Search for the cell housing the specified text and yield its (X, Y) center coordinate. 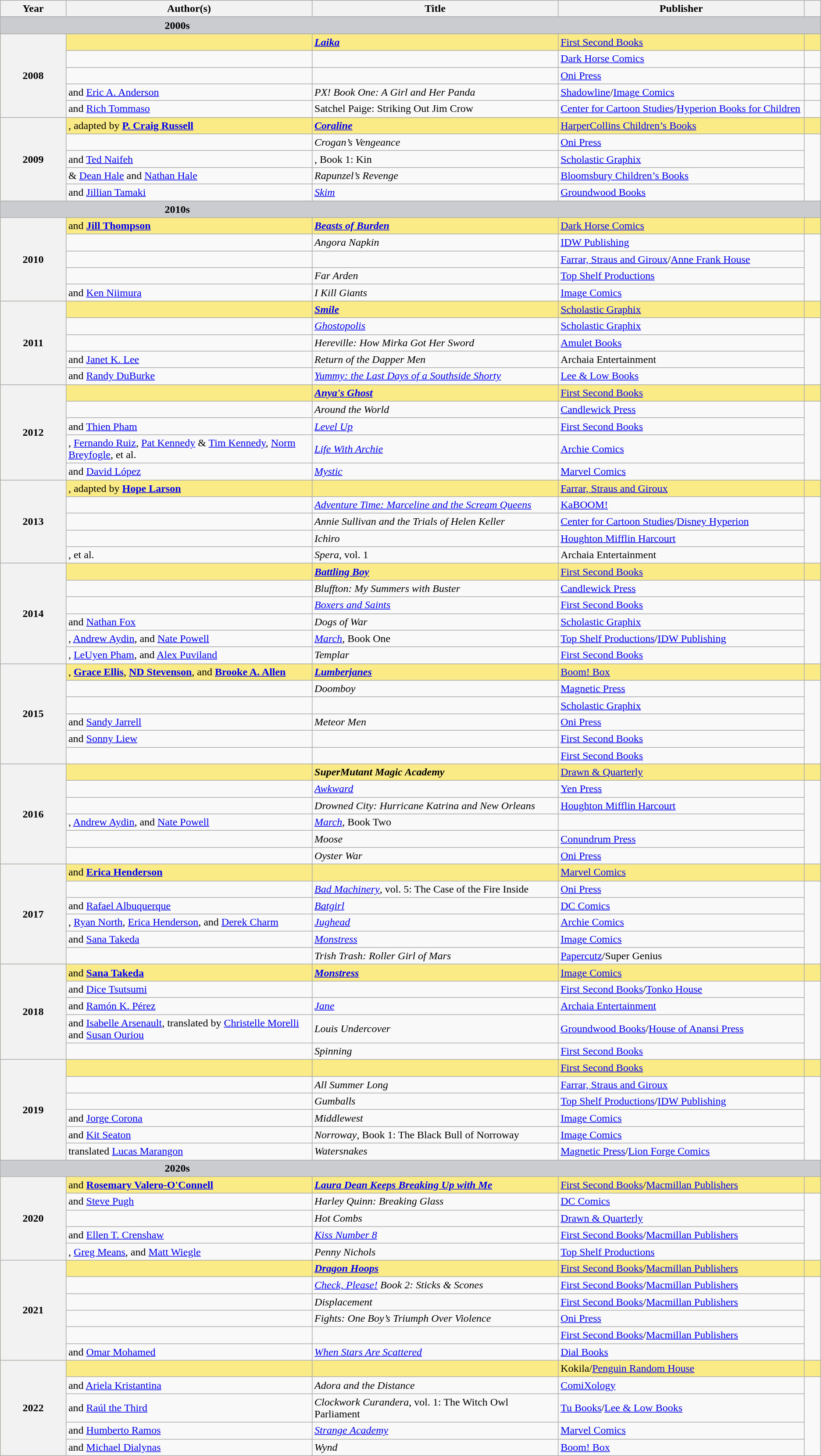
2020 (33, 1218)
Jane (435, 1006)
Strange Academy (435, 1431)
ComiXology (682, 1385)
and Omar Mohamed (189, 1352)
2019 (33, 1110)
and Randy DuBurke (189, 376)
Ichiro (435, 538)
March, Book One (435, 638)
Shadowline/Image Comics (682, 92)
Far Arden (435, 276)
Lumberjanes (435, 672)
IDW Publishing (682, 243)
Year (33, 9)
Norroway, Book 1: The Black Bull of Norroway (435, 1135)
translated Lucas Marangon (189, 1151)
Bad Machinery, vol. 5: The Case of the Fire Inside (435, 889)
2013 (33, 522)
Skim (435, 192)
and Steve Pugh (189, 1201)
Bluffton: My Summers with Buster (435, 588)
2016 (33, 814)
Papercutz/Super Genius (682, 956)
2020s (410, 1168)
Publisher (682, 9)
, LeUyen Pham, and Alex Puviland (189, 655)
and Jill Thompson (189, 226)
and Rich Tommaso (189, 109)
, adapted by P. Craig Russell (189, 126)
and Dice Tsutsumi (189, 989)
& Dean Hale and Nathan Hale (189, 176)
and Eric A. Anderson (189, 92)
and Jorge Corona (189, 1118)
, Grace Ellis, ND Stevenson, and Brooke A. Allen (189, 672)
Groundwood Books (682, 192)
Title (435, 9)
, adapted by Hope Larson (189, 488)
and Rosemary Valero-O'Connell (189, 1185)
When Stars Are Scattered (435, 1352)
Groundwood Books/House of Anansi Press (682, 1029)
KaBOOM! (682, 505)
March, Book Two (435, 822)
Gumballs (435, 1101)
Doomboy (435, 689)
Coraline (435, 126)
and Nathan Fox (189, 622)
Kokila/Penguin Random House (682, 1369)
Clockwork Curandera, vol. 1: The Witch Owl Parliament (435, 1408)
Templar (435, 655)
Laika (435, 42)
and Erica Henderson (189, 872)
2008 (33, 75)
and Ramón K. Pérez (189, 1006)
Awkward (435, 789)
Author(s) (189, 9)
Anya's Ghost (435, 393)
Wynd (435, 1447)
Crogan’s Vengeance (435, 142)
and Ellen T. Crenshaw (189, 1235)
2017 (33, 914)
Adora and the Distance (435, 1385)
Penny Nichols (435, 1252)
Moose (435, 839)
Level Up (435, 426)
PX! Book One: A Girl and Her Panda (435, 92)
Farrar, Straus and Giroux/Anne Frank House (682, 259)
Oyster War (435, 856)
Amulet Books (682, 343)
and Rafael Albuquerque (189, 906)
Yummy: the Last Days of a Southside Shorty (435, 376)
Lee & Low Books (682, 376)
Dial Books (682, 1352)
Annie Sullivan and the Trials of Helen Keller (435, 522)
Conundrum Press (682, 839)
and Thien Pham (189, 426)
Spinning (435, 1051)
Rapunzel’s Revenge (435, 176)
and Janet K. Lee (189, 359)
Ghostopolis (435, 326)
Hot Combs (435, 1218)
2011 (33, 343)
Spera, vol. 1 (435, 555)
2015 (33, 714)
Adventure Time: Marceline and the Scream Queens (435, 505)
, Book 1: Kin (435, 159)
and Ken Niimura (189, 293)
Meteor Men (435, 722)
Battling Boy (435, 572)
Laura Dean Keeps Breaking Up with Me (435, 1185)
Tu Books/Lee & Low Books (682, 1408)
Dogs of War (435, 622)
Satchel Paige: Striking Out Jim Crow (435, 109)
Kiss Number 8 (435, 1235)
Trish Trash: Roller Girl of Mars (435, 956)
2014 (33, 613)
, Ryan North, Erica Henderson, and Derek Charm (189, 922)
Around the World (435, 409)
2012 (33, 432)
I Kill Giants (435, 293)
Drowned City: Hurricane Katrina and New Orleans (435, 806)
Middlewest (435, 1118)
Fights: One Boy’s Triumph Over Violence (435, 1319)
, Greg Means, and Matt Wiegle (189, 1252)
Beasts of Burden (435, 226)
, Fernando Ruiz, Pat Kennedy & Tim Kennedy, Norm Breyfogle, et al. (189, 448)
Bloomsbury Children’s Books (682, 176)
and Ariela Kristantina (189, 1385)
Return of the Dapper Men (435, 359)
2010 (33, 259)
Yen Press (682, 789)
2000s (410, 25)
and Humberto Ramos (189, 1431)
2009 (33, 159)
Harley Quinn: Breaking Glass (435, 1201)
2010s (410, 209)
Life With Archie (435, 448)
and Jillian Tamaki (189, 192)
SuperMutant Magic Academy (435, 772)
2022 (33, 1408)
Magnetic Press (682, 689)
and Sonny Liew (189, 739)
and Ted Naifeh (189, 159)
, et al. (189, 555)
2018 (33, 1012)
2021 (33, 1310)
Magnetic Press/Lion Forge Comics (682, 1151)
HarperCollins Children’s Books (682, 126)
and Raúl the Third (189, 1408)
Boxers and Saints (435, 605)
Displacement (435, 1302)
All Summer Long (435, 1085)
Center for Cartoon Studies/Hyperion Books for Children (682, 109)
Smile (435, 309)
First Second Books/Tonko House (682, 989)
and Sandy Jarrell (189, 722)
Louis Undercover (435, 1029)
Mystic (435, 471)
Batgirl (435, 906)
Hereville: How Mirka Got Her Sword (435, 343)
and David López (189, 471)
Watersnakes (435, 1151)
Angora Napkin (435, 243)
and Kit Seaton (189, 1135)
Dragon Hoops (435, 1268)
and Isabelle Arsenault, translated by Christelle Morelli and Susan Ouriou (189, 1029)
Jughead (435, 922)
Check, Please! Book 2: Sticks & Scones (435, 1285)
and Michael Dialynas (189, 1447)
Center for Cartoon Studies/Disney Hyperion (682, 522)
